Locate the cell with the specified text and output its (x, y) center coordinate. 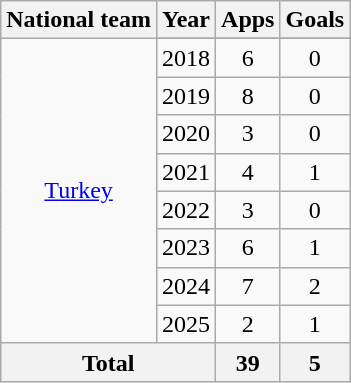
4 (248, 172)
Year (186, 20)
2024 (186, 286)
5 (315, 362)
2021 (186, 172)
2022 (186, 210)
National team (79, 20)
2020 (186, 134)
8 (248, 96)
Apps (248, 20)
Total (108, 362)
2025 (186, 324)
2019 (186, 96)
Goals (315, 20)
Turkey (79, 191)
7 (248, 286)
39 (248, 362)
2023 (186, 248)
2018 (186, 58)
